Search for the cell housing the specified text and yield its (x, y) center coordinate. 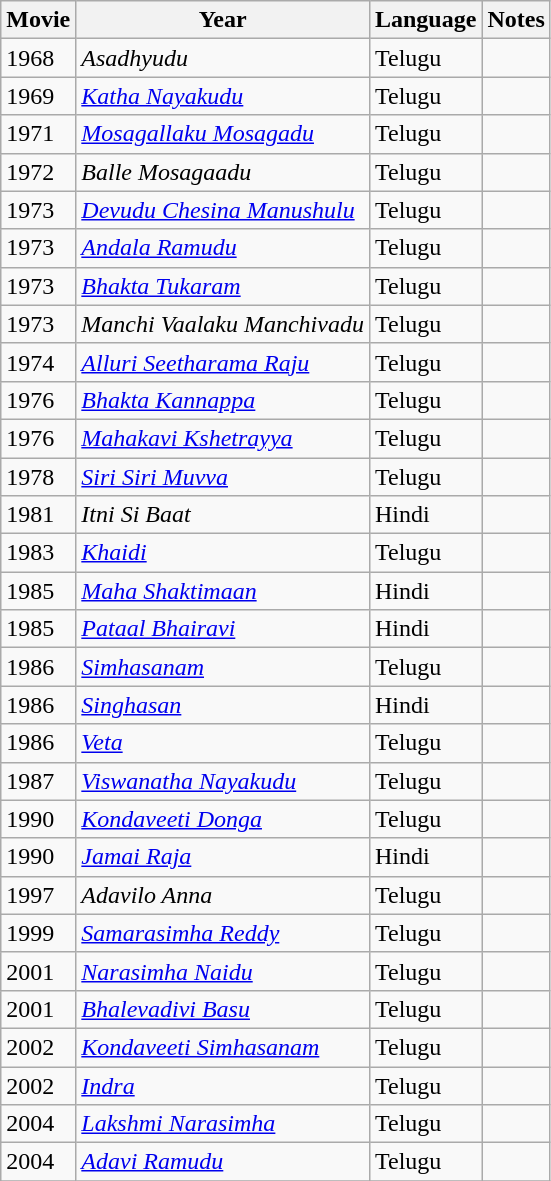
Katha Nayakudu (223, 96)
Samarasimha Reddy (223, 933)
Itni Si Baat (223, 515)
Adavi Ramudu (223, 1162)
1974 (38, 362)
1983 (38, 553)
Veta (223, 743)
Language (425, 20)
1968 (38, 58)
Notes (516, 20)
Bhakta Kannappa (223, 400)
Mahakavi Kshetrayya (223, 438)
Kondaveeti Simhasanam (223, 1047)
1972 (38, 172)
1997 (38, 895)
1971 (38, 134)
Jamai Raja (223, 857)
1978 (38, 477)
Kondaveeti Donga (223, 819)
1999 (38, 933)
Indra (223, 1085)
Bhalevadivi Basu (223, 1009)
Year (223, 20)
Asadhyudu (223, 58)
1969 (38, 96)
Viswanatha Nayakudu (223, 781)
Adavilo Anna (223, 895)
Maha Shaktimaan (223, 591)
Devudu Chesina Manushulu (223, 210)
Alluri Seetharama Raju (223, 362)
Andala Ramudu (223, 248)
Simhasanam (223, 667)
Balle Mosagaadu (223, 172)
Khaidi (223, 553)
1987 (38, 781)
Singhasan (223, 705)
Manchi Vaalaku Manchivadu (223, 324)
Mosagallaku Mosagadu (223, 134)
Siri Siri Muvva (223, 477)
Movie (38, 20)
Pataal Bhairavi (223, 629)
Narasimha Naidu (223, 971)
Lakshmi Narasimha (223, 1124)
1981 (38, 515)
Bhakta Tukaram (223, 286)
